Capture the cell that displays the provided text and extract its (x, y) central coordinate. 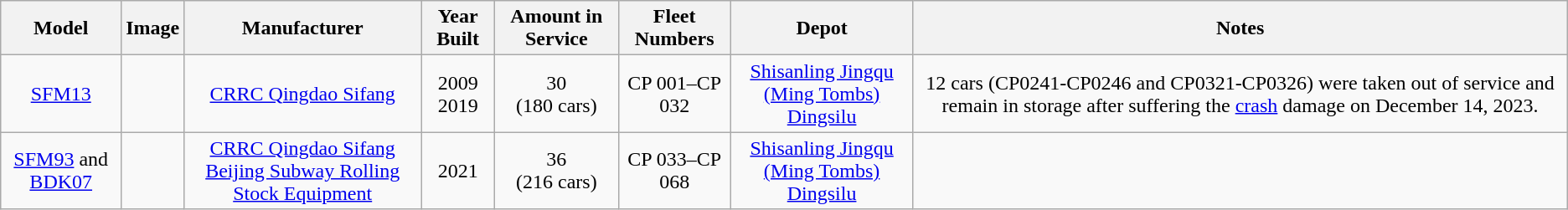
2021 (458, 171)
20092019 (458, 94)
Year Built (458, 28)
Manufacturer (303, 28)
30(180 cars) (556, 94)
CRRC Qingdao SifangBeijing Subway Rolling Stock Equipment (303, 171)
36(216 cars) (556, 171)
CP 033–CP 068 (674, 171)
Model (61, 28)
Depot (822, 28)
Notes (1240, 28)
SFM93 and BDK07 (61, 171)
Fleet Numbers (674, 28)
CRRC Qingdao Sifang (303, 94)
Image (152, 28)
CP 001–CP 032 (674, 94)
Amount in Service (556, 28)
12 cars (CP0241-CP0246 and CP0321-CP0326) were taken out of service and remain in storage after suffering the crash damage on December 14, 2023. (1240, 94)
SFM13 (61, 94)
